Provide the (x, y) coordinate of the cell's center where the given text is located.  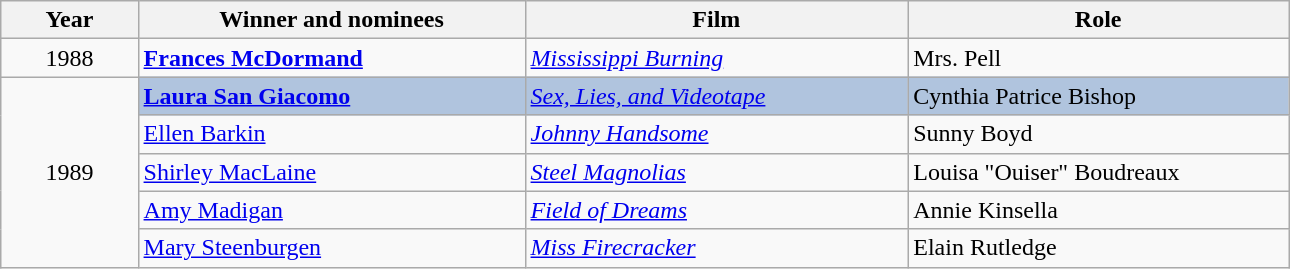
1988 (70, 58)
1989 (70, 172)
Role (1098, 20)
Amy Madigan (332, 210)
Film (716, 20)
Mary Steenburgen (332, 248)
Annie Kinsella (1098, 210)
Johnny Handsome (716, 134)
Elain Rutledge (1098, 248)
Year (70, 20)
Ellen Barkin (332, 134)
Steel Magnolias (716, 172)
Mississippi Burning (716, 58)
Cynthia Patrice Bishop (1098, 96)
Shirley MacLaine (332, 172)
Field of Dreams (716, 210)
Sunny Boyd (1098, 134)
Mrs. Pell (1098, 58)
Winner and nominees (332, 20)
Miss Firecracker (716, 248)
Louisa "Ouiser" Boudreaux (1098, 172)
Laura San Giacomo (332, 96)
Sex, Lies, and Videotape (716, 96)
Frances McDormand (332, 58)
